Determine the [x, y] coordinate at the center of the cell enclosing the given text.  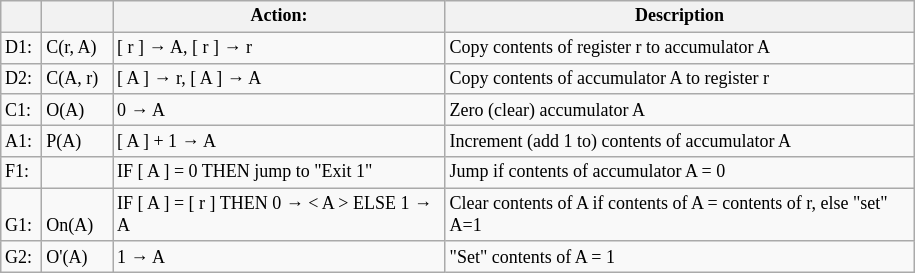
On(A) [78, 215]
"Set" contents of A = 1 [680, 256]
C(A, r) [78, 78]
IF [ A ] = [ r ] THEN 0 → < A > ELSE 1 → A [280, 215]
C(r, A) [78, 48]
Action: [280, 16]
C1: [22, 110]
F1: [22, 172]
Jump if contents of accumulator A = 0 [680, 172]
G2: [22, 256]
D2: [22, 78]
[ A ] → r, [ A ] → A [280, 78]
Increment (add 1 to) contents of accumulator A [680, 140]
O(A) [78, 110]
O'(A) [78, 256]
0 → A [280, 110]
G1: [22, 215]
Copy contents of accumulator A to register r [680, 78]
A1: [22, 140]
[ A ] + 1 → A [280, 140]
1 → A [280, 256]
D1: [22, 48]
Zero (clear) accumulator A [680, 110]
P(A) [78, 140]
IF [ A ] = 0 THEN jump to "Exit 1" [280, 172]
[ r ] → A, [ r ] → r [280, 48]
Description [680, 16]
Copy contents of register r to accumulator A [680, 48]
Clear contents of A if contents of A = contents of r, else "set" A=1 [680, 215]
